Return the [x, y] coordinate for the center point of the cell that contains the specified text.  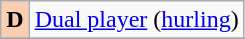
Dual player (hurling) [136, 20]
D [15, 20]
